Scan for the cell matching the given text and deliver its (X, Y) coordinate at center. 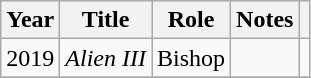
Title (106, 20)
Year (30, 20)
Bishop (192, 58)
Role (192, 20)
Alien III (106, 58)
2019 (30, 58)
Notes (265, 20)
